Locate the cell with the specified text and output its [X, Y] center coordinate. 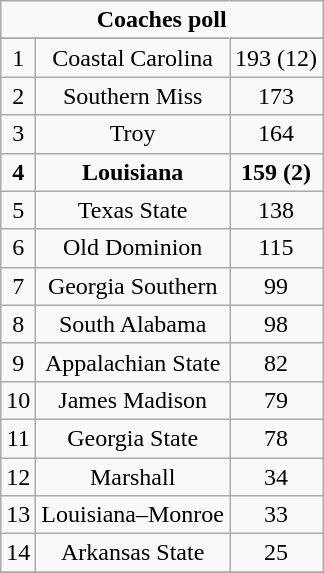
99 [276, 286]
115 [276, 248]
Appalachian State [133, 362]
Texas State [133, 210]
South Alabama [133, 324]
Louisiana [133, 172]
Coastal Carolina [133, 58]
1 [18, 58]
193 (12) [276, 58]
Troy [133, 134]
11 [18, 438]
98 [276, 324]
12 [18, 477]
Louisiana–Monroe [133, 515]
Old Dominion [133, 248]
159 (2) [276, 172]
7 [18, 286]
13 [18, 515]
Southern Miss [133, 96]
82 [276, 362]
James Madison [133, 400]
Coaches poll [162, 20]
34 [276, 477]
25 [276, 553]
79 [276, 400]
3 [18, 134]
4 [18, 172]
Georgia State [133, 438]
9 [18, 362]
5 [18, 210]
14 [18, 553]
173 [276, 96]
2 [18, 96]
164 [276, 134]
78 [276, 438]
6 [18, 248]
33 [276, 515]
8 [18, 324]
Arkansas State [133, 553]
Georgia Southern [133, 286]
Marshall [133, 477]
10 [18, 400]
138 [276, 210]
